Provide the [X, Y] coordinate of the cell's center where the given text is located.  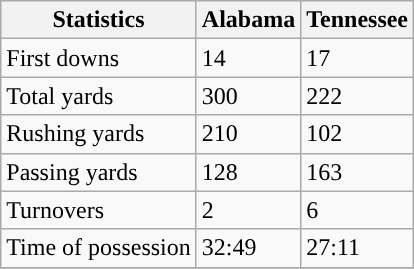
Tennessee [358, 20]
222 [358, 96]
27:11 [358, 248]
128 [248, 172]
Turnovers [99, 210]
210 [248, 134]
2 [248, 210]
102 [358, 134]
Total yards [99, 96]
163 [358, 172]
Time of possession [99, 248]
Rushing yards [99, 134]
6 [358, 210]
32:49 [248, 248]
Passing yards [99, 172]
First downs [99, 58]
300 [248, 96]
Alabama [248, 20]
14 [248, 58]
Statistics [99, 20]
17 [358, 58]
